Search for the cell housing the specified text and yield its (x, y) center coordinate. 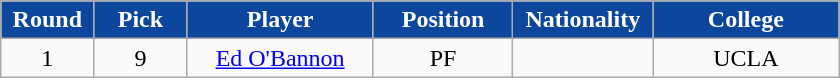
PF (443, 58)
Player (280, 20)
College (746, 20)
Ed O'Bannon (280, 58)
Position (443, 20)
Round (48, 20)
Nationality (583, 20)
9 (140, 58)
UCLA (746, 58)
Pick (140, 20)
1 (48, 58)
